Locate the cell with the specified text and output its [X, Y] center coordinate. 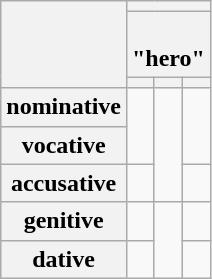
dative [64, 259]
vocative [64, 145]
nominative [64, 107]
accusative [64, 183]
genitive [64, 221]
"hero" [168, 44]
